Return (x, y) of the center of cell containing provided text 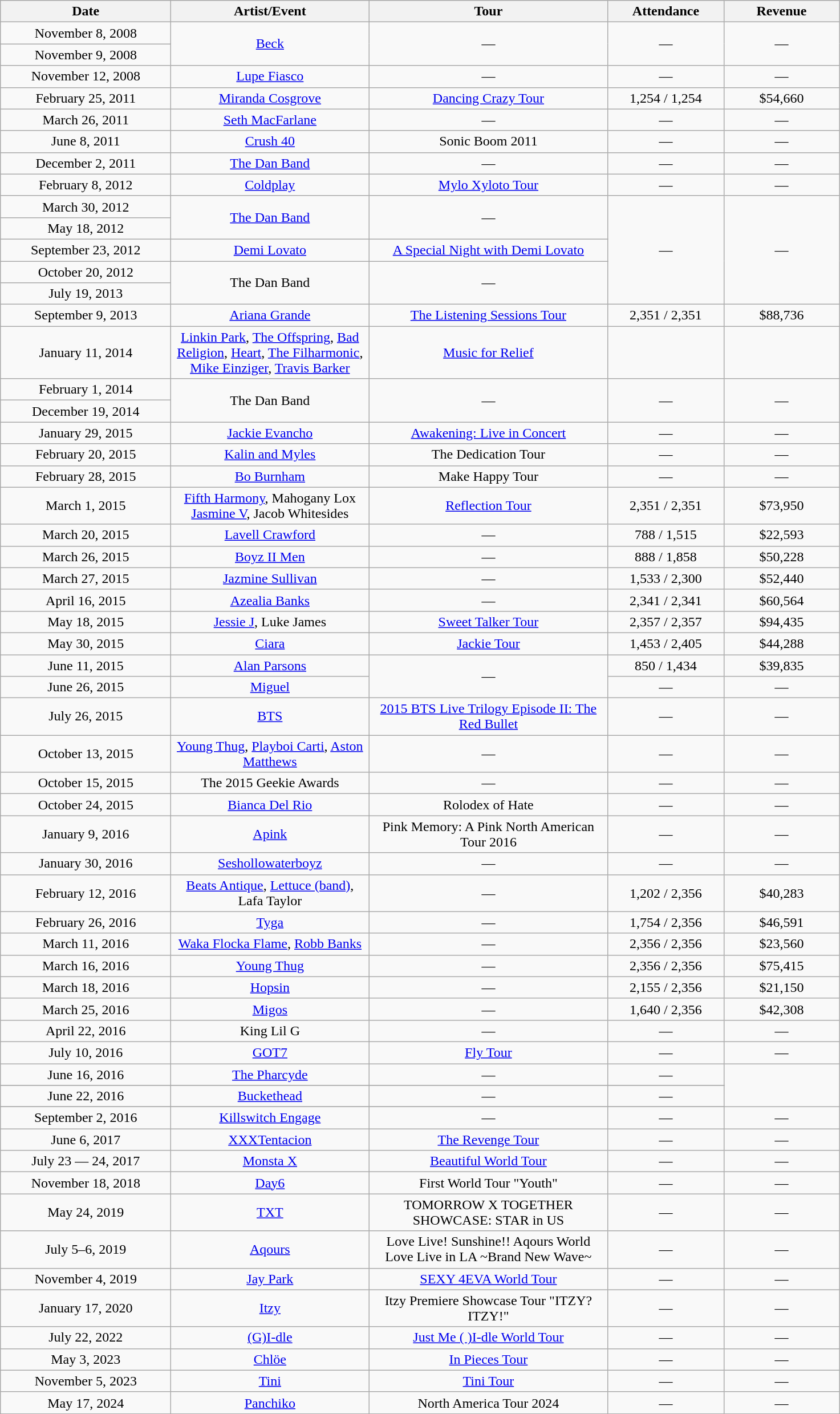
$42,308 (781, 1009)
TXT (270, 1213)
Crush 40 (270, 141)
Seth MacFarlane (270, 120)
December 19, 2014 (86, 411)
Reflection Tour (488, 505)
December 2, 2011 (86, 163)
North America Tour 2024 (488, 1403)
$54,660 (781, 98)
A Special Night with Demi Lovato (488, 250)
May 30, 2015 (86, 643)
January 9, 2016 (86, 834)
850 / 1,434 (666, 666)
Monsta X (270, 1161)
The Pharcyde (270, 1074)
February 1, 2014 (86, 390)
July 5–6, 2019 (86, 1249)
The Revenge Tour (488, 1140)
The Dedication Tour (488, 455)
September 23, 2012 (86, 250)
1,453 / 2,405 (666, 643)
Seshollowaterboyz (270, 864)
Sweet Talker Tour (488, 622)
(G)I-dle (270, 1338)
March 26, 2015 (86, 557)
Demi Lovato (270, 250)
January 29, 2015 (86, 433)
Beck (270, 44)
The 2015 Geekie Awards (270, 783)
GOT7 (270, 1052)
Jackie Tour (488, 643)
June 8, 2011 (86, 141)
Boyz II Men (270, 557)
$73,950 (781, 505)
March 26, 2011 (86, 120)
Coldplay (270, 185)
Tyga (270, 922)
First World Tour "Youth" (488, 1183)
March 20, 2015 (86, 535)
April 22, 2016 (86, 1031)
$44,288 (781, 643)
Day6 (270, 1183)
March 16, 2016 (86, 966)
June 26, 2015 (86, 687)
Music for Relief (488, 353)
October 15, 2015 (86, 783)
2,341 / 2,341 (666, 600)
Revenue (781, 11)
Itzy Premiere Showcase Tour "ITZY? ITZY!" (488, 1308)
Fifth Harmony, Mahogany Lox Jasmine V, Jacob Whitesides (270, 505)
Hopsin (270, 987)
Kalin and Myles (270, 455)
$23,560 (781, 944)
Young Thug (270, 966)
The Listening Sessions Tour (488, 315)
Love Live! Sunshine!! Aqours World Love Live in LA ~Brand New Wave~ (488, 1249)
June 16, 2016 (86, 1074)
April 16, 2015 (86, 600)
July 23 — 24, 2017 (86, 1161)
XXXTentacion (270, 1140)
March 18, 2016 (86, 987)
November 9, 2008 (86, 55)
June 11, 2015 (86, 666)
May 17, 2024 (86, 1403)
$21,150 (781, 987)
Jay Park (270, 1279)
King Lil G (270, 1031)
November 12, 2008 (86, 76)
1,754 / 2,356 (666, 922)
Migos (270, 1009)
March 11, 2016 (86, 944)
February 26, 2016 (86, 922)
Killswitch Engage (270, 1118)
September 9, 2013 (86, 315)
November 8, 2008 (86, 33)
Miguel (270, 687)
$60,564 (781, 600)
November 5, 2023 (86, 1381)
SEXY 4EVA World Tour (488, 1279)
October 20, 2012 (86, 272)
Attendance (666, 11)
February 28, 2015 (86, 476)
Miranda Cosgrove (270, 98)
May 3, 2023 (86, 1359)
March 1, 2015 (86, 505)
Ciara (270, 643)
TOMORROW X TOGETHER SHOWCASE: STAR in US (488, 1213)
July 22, 2022 (86, 1338)
1,533 / 2,300 (666, 578)
January 30, 2016 (86, 864)
Ariana Grande (270, 315)
Beats Antique, Lettuce (band), Lafa Taylor (270, 893)
Sonic Boom 2011 (488, 141)
November 4, 2019 (86, 1279)
Tini (270, 1381)
February 20, 2015 (86, 455)
Rolodex of Hate (488, 805)
Just Me ( )I-dle World Tour (488, 1338)
Chlöe (270, 1359)
Young Thug, Playboi Carti, Aston Matthews (270, 754)
Panchiko (270, 1403)
Waka Flocka Flame, Robb Banks (270, 944)
Artist/Event (270, 11)
BTS (270, 716)
May 18, 2012 (86, 228)
$40,283 (781, 893)
March 25, 2016 (86, 1009)
July 26, 2015 (86, 716)
1,254 / 1,254 (666, 98)
$75,415 (781, 966)
Bianca Del Rio (270, 805)
February 25, 2011 (86, 98)
Itzy (270, 1308)
Make Happy Tour (488, 476)
November 18, 2018 (86, 1183)
July 19, 2013 (86, 294)
March 30, 2012 (86, 206)
Alan Parsons (270, 666)
1,202 / 2,356 (666, 893)
January 11, 2014 (86, 353)
Jackie Evancho (270, 433)
Apink (270, 834)
$39,835 (781, 666)
June 22, 2016 (86, 1096)
Lavell Crawford (270, 535)
788 / 1,515 (666, 535)
$46,591 (781, 922)
2,155 / 2,356 (666, 987)
Fly Tour (488, 1052)
September 2, 2016 (86, 1118)
February 12, 2016 (86, 893)
2,357 / 2,357 (666, 622)
Beautiful World Tour (488, 1161)
Date (86, 11)
Lupe Fiasco (270, 76)
Dancing Crazy Tour (488, 98)
Azealia Banks (270, 600)
In Pieces Tour (488, 1359)
$50,228 (781, 557)
1,640 / 2,356 (666, 1009)
$94,435 (781, 622)
888 / 1,858 (666, 557)
March 27, 2015 (86, 578)
Jessie J, Luke James (270, 622)
Jazmine Sullivan (270, 578)
$22,593 (781, 535)
February 8, 2012 (86, 185)
Bo Burnham (270, 476)
October 24, 2015 (86, 805)
Linkin Park, The Offspring, Bad Religion, Heart, The Filharmonic, Mike Einziger, Travis Barker (270, 353)
May 18, 2015 (86, 622)
July 10, 2016 (86, 1052)
$88,736 (781, 315)
January 17, 2020 (86, 1308)
Mylo Xyloto Tour (488, 185)
Aqours (270, 1249)
October 13, 2015 (86, 754)
June 6, 2017 (86, 1140)
Pink Memory: A Pink North American Tour 2016 (488, 834)
$52,440 (781, 578)
Tini Tour (488, 1381)
Tour (488, 11)
2015 BTS Live Trilogy Episode II: The Red Bullet (488, 716)
Buckethead (270, 1096)
Awakening: Live in Concert (488, 433)
May 24, 2019 (86, 1213)
